Locate the cell with the specified text and output its (X, Y) center coordinate. 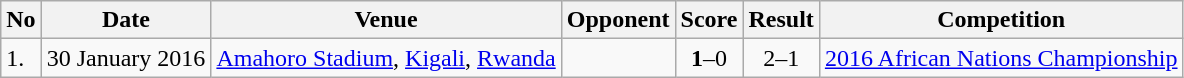
No (21, 20)
Result (781, 20)
1–0 (709, 58)
Date (126, 20)
Venue (386, 20)
30 January 2016 (126, 58)
2–1 (781, 58)
Opponent (618, 20)
Competition (1001, 20)
Amahoro Stadium, Kigali, Rwanda (386, 58)
Score (709, 20)
2016 African Nations Championship (1001, 58)
1. (21, 58)
